For the text-containing cell, return its midpoint in (X, Y) coordinate format. 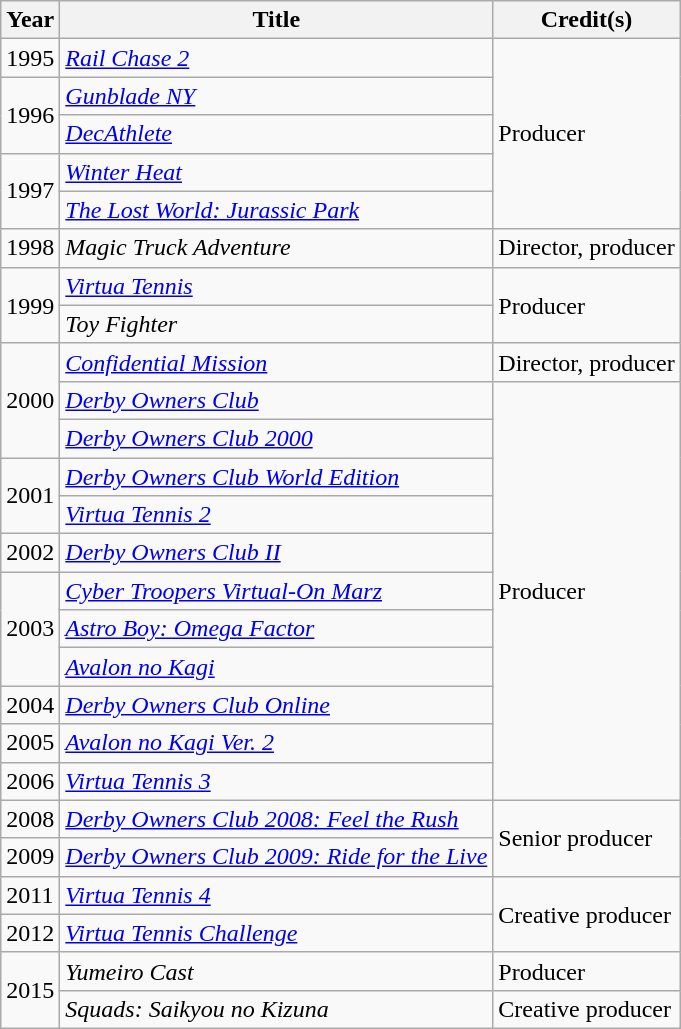
Confidential Mission (276, 362)
Gunblade NY (276, 96)
Title (276, 20)
1997 (30, 191)
Credit(s) (586, 20)
Virtua Tennis 3 (276, 781)
Toy Fighter (276, 324)
Derby Owners Club 2000 (276, 438)
Senior producer (586, 838)
2015 (30, 990)
2006 (30, 781)
2005 (30, 743)
Avalon no Kagi Ver. 2 (276, 743)
Derby Owners Club 2008: Feel the Rush (276, 819)
Magic Truck Adventure (276, 248)
Virtua Tennis (276, 286)
Virtua Tennis Challenge (276, 933)
Derby Owners Club II (276, 553)
2004 (30, 705)
DecAthlete (276, 134)
Astro Boy: Omega Factor (276, 629)
2012 (30, 933)
The Lost World: Jurassic Park (276, 210)
Cyber Troopers Virtual-On Marz (276, 591)
1996 (30, 115)
Virtua Tennis 4 (276, 895)
Avalon no Kagi (276, 667)
Derby Owners Club (276, 400)
2002 (30, 553)
Derby Owners Club Online (276, 705)
1995 (30, 58)
Rail Chase 2 (276, 58)
Virtua Tennis 2 (276, 515)
Squads: Saikyou no Kizuna (276, 1009)
Winter Heat (276, 172)
Year (30, 20)
2001 (30, 496)
Derby Owners Club 2009: Ride for the Live (276, 857)
2009 (30, 857)
2008 (30, 819)
2003 (30, 629)
2011 (30, 895)
1998 (30, 248)
2000 (30, 400)
Yumeiro Cast (276, 971)
Derby Owners Club World Edition (276, 477)
1999 (30, 305)
